Locate the cell with the specified text and output its [x, y] center coordinate. 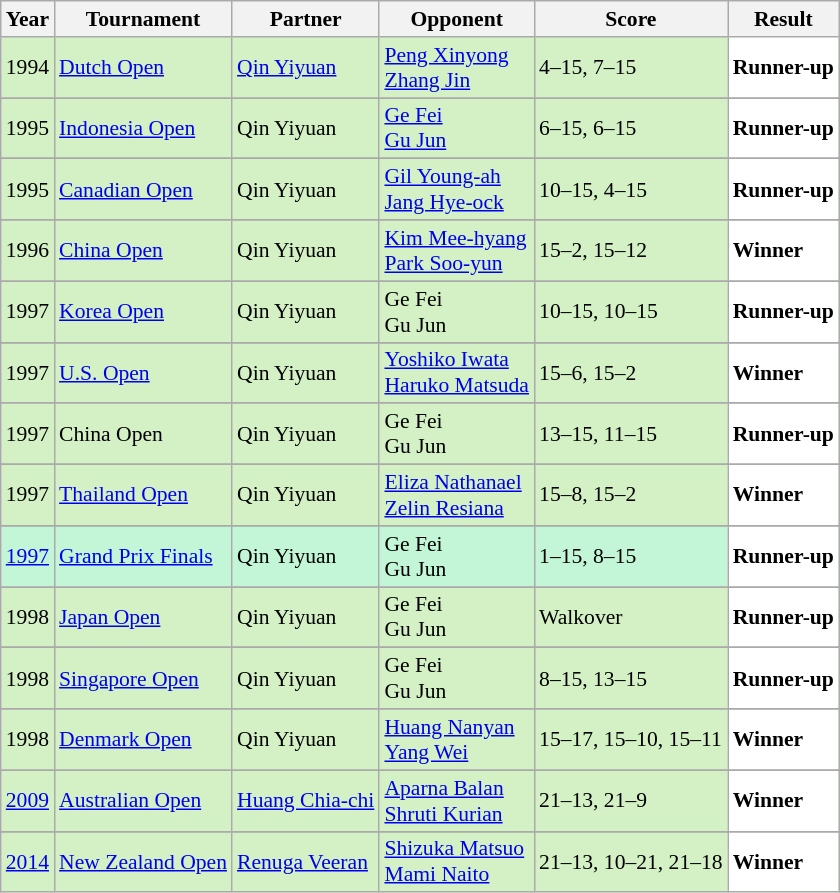
15–8, 15–2 [631, 496]
Peng Xinyong Zhang Jin [456, 68]
10–15, 4–15 [631, 190]
Shizuka Matsuo Mami Naito [456, 862]
Eliza Nathanael Zelin Resiana [456, 496]
Opponent [456, 19]
Indonesia Open [143, 128]
15–17, 15–10, 15–11 [631, 740]
Grand Prix Finals [143, 556]
13–15, 11–15 [631, 434]
15–2, 15–12 [631, 250]
Year [28, 19]
6–15, 6–15 [631, 128]
Thailand Open [143, 496]
Huang Nanyan Yang Wei [456, 740]
2014 [28, 862]
Dutch Open [143, 68]
Score [631, 19]
15–6, 15–2 [631, 372]
Yoshiko Iwata Haruko Matsuda [456, 372]
1996 [28, 250]
10–15, 10–15 [631, 312]
21–13, 10–21, 21–18 [631, 862]
2009 [28, 800]
Result [784, 19]
Singapore Open [143, 678]
New Zealand Open [143, 862]
Walkover [631, 618]
1–15, 8–15 [631, 556]
Japan Open [143, 618]
Canadian Open [143, 190]
21–13, 21–9 [631, 800]
Renuga Veeran [306, 862]
8–15, 13–15 [631, 678]
Denmark Open [143, 740]
Huang Chia-chi [306, 800]
Australian Open [143, 800]
4–15, 7–15 [631, 68]
U.S. Open [143, 372]
1994 [28, 68]
Korea Open [143, 312]
Tournament [143, 19]
Partner [306, 19]
Kim Mee-hyang Park Soo-yun [456, 250]
Aparna Balan Shruti Kurian [456, 800]
Gil Young-ah Jang Hye-ock [456, 190]
